Return (X, Y) of the center of cell containing provided text 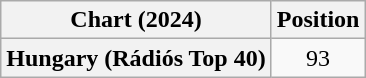
Hungary (Rádiós Top 40) (136, 58)
Position (318, 20)
93 (318, 58)
Chart (2024) (136, 20)
